Identify which cell holds the provided text, then report its (x, y) central coordinate. 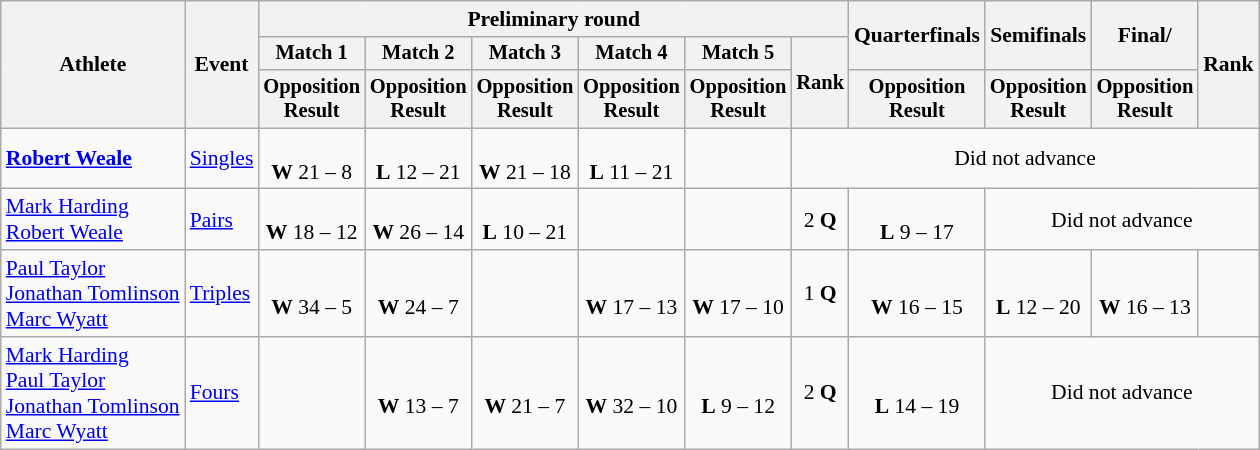
Match 4 (632, 54)
W 21 – 8 (312, 158)
Mark HardingPaul TaylorJonathan TomlinsonMarc Wyatt (93, 393)
Preliminary round (554, 19)
W 21 – 7 (526, 393)
Singles (222, 158)
Final/ (1146, 36)
Match 1 (312, 54)
Paul TaylorJonathan TomlinsonMarc Wyatt (93, 294)
Quarterfinals (917, 36)
L 10 – 21 (526, 220)
Athlete (93, 64)
Semifinals (1038, 36)
Event (222, 64)
L 12 – 20 (1038, 294)
Triples (222, 294)
1 Q (820, 294)
W 17 – 10 (738, 294)
L 12 – 21 (418, 158)
Match 2 (418, 54)
Mark HardingRobert Weale (93, 220)
Fours (222, 393)
L 9 – 12 (738, 393)
Pairs (222, 220)
W 18 – 12 (312, 220)
W 34 – 5 (312, 294)
W 17 – 13 (632, 294)
W 16 – 13 (1146, 294)
W 21 – 18 (526, 158)
L 11 – 21 (632, 158)
W 24 – 7 (418, 294)
Robert Weale (93, 158)
W 13 – 7 (418, 393)
W 26 – 14 (418, 220)
W 32 – 10 (632, 393)
L 14 – 19 (917, 393)
L 9 – 17 (917, 220)
W 16 – 15 (917, 294)
Match 5 (738, 54)
Match 3 (526, 54)
